Return (X, Y) of the center of cell containing provided text 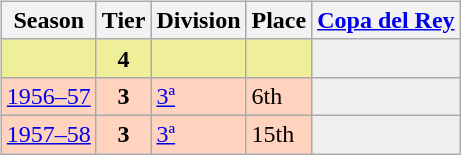
Place (279, 20)
1956–57 (48, 96)
Division (198, 20)
6th (279, 96)
4 (124, 58)
1957–58 (48, 134)
Copa del Rey (386, 20)
Season (48, 20)
Tier (124, 20)
15th (279, 134)
